Search for the cell housing the specified text and yield its [x, y] center coordinate. 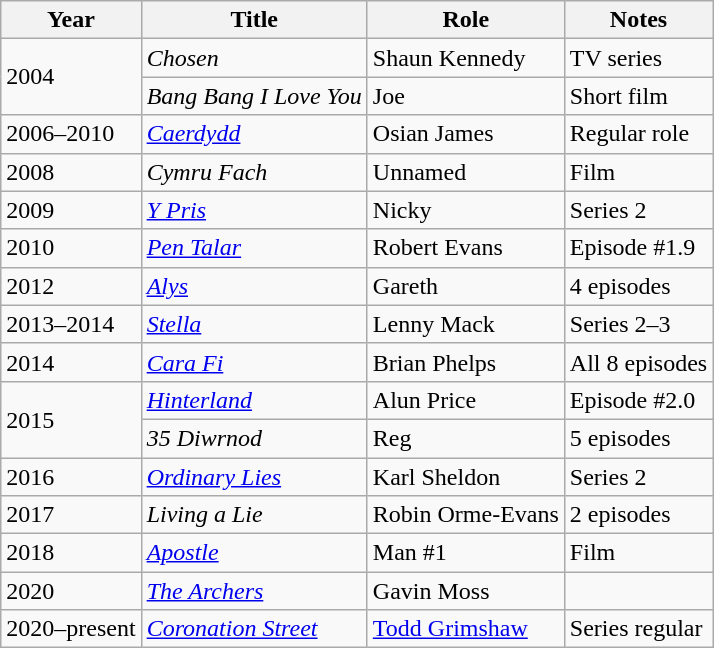
Apostle [254, 553]
Title [254, 20]
Y Pris [254, 210]
35 Diwrnod [254, 438]
2017 [71, 515]
Man #1 [466, 553]
Chosen [254, 58]
Osian James [466, 134]
Shaun Kennedy [466, 58]
Notes [638, 20]
Alun Price [466, 400]
2020 [71, 591]
The Archers [254, 591]
Coronation Street [254, 629]
Gareth [466, 286]
Episode #1.9 [638, 248]
Role [466, 20]
Joe [466, 96]
Karl Sheldon [466, 477]
Cara Fi [254, 362]
5 episodes [638, 438]
4 episodes [638, 286]
Alys [254, 286]
Brian Phelps [466, 362]
2014 [71, 362]
2010 [71, 248]
Nicky [466, 210]
Reg [466, 438]
Series regular [638, 629]
Pen Talar [254, 248]
Caerdydd [254, 134]
All 8 episodes [638, 362]
Cymru Fach [254, 172]
Unnamed [466, 172]
2015 [71, 419]
Gavin Moss [466, 591]
TV series [638, 58]
Regular role [638, 134]
2020–present [71, 629]
Hinterland [254, 400]
2004 [71, 77]
Episode #2.0 [638, 400]
Robin Orme-Evans [466, 515]
Series 2–3 [638, 324]
2009 [71, 210]
2006–2010 [71, 134]
2013–2014 [71, 324]
2018 [71, 553]
Living a Lie [254, 515]
Lenny Mack [466, 324]
2008 [71, 172]
Short film [638, 96]
Year [71, 20]
Ordinary Lies [254, 477]
Bang Bang I Love You [254, 96]
Todd Grimshaw [466, 629]
2012 [71, 286]
2 episodes [638, 515]
Robert Evans [466, 248]
2016 [71, 477]
Stella [254, 324]
